Determine the [x, y] coordinate at the center of the cell enclosing the given text.  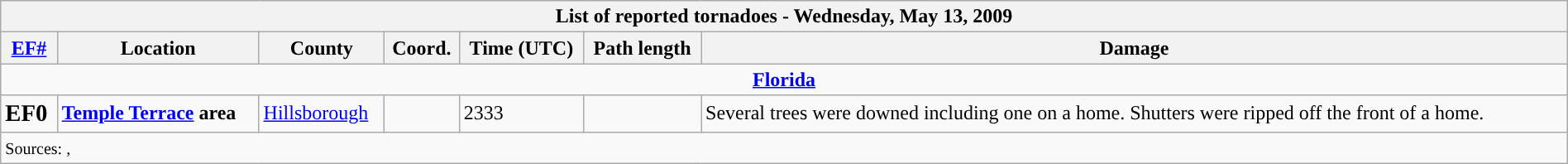
List of reported tornadoes - Wednesday, May 13, 2009 [784, 17]
Coord. [422, 48]
EF# [29, 48]
2333 [521, 113]
Time (UTC) [521, 48]
Several trees were downed including one on a home. Shutters were ripped off the front of a home. [1135, 113]
EF0 [29, 113]
Sources: , [784, 147]
Damage [1135, 48]
Location [158, 48]
Temple Terrace area [158, 113]
County [322, 48]
Path length [643, 48]
Hillsborough [322, 113]
Florida [784, 80]
